Determine the (X, Y) coordinate at the center of the cell enclosing the given text.  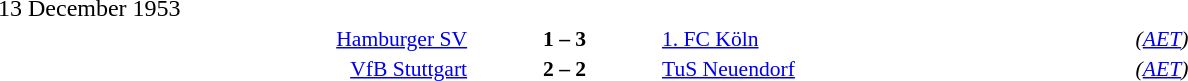
1 – 3 (564, 38)
1. FC Köln (896, 38)
